Scan for the cell matching the given text and deliver its (x, y) coordinate at center. 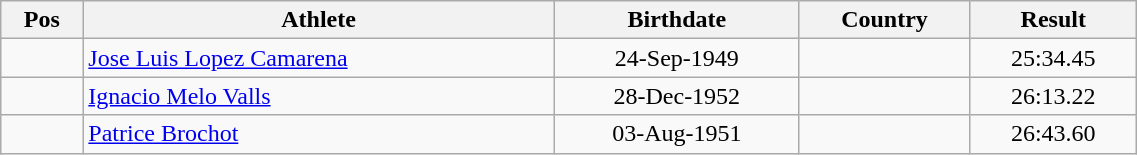
28-Dec-1952 (676, 96)
24-Sep-1949 (676, 58)
03-Aug-1951 (676, 134)
Jose Luis Lopez Camarena (319, 58)
Athlete (319, 20)
26:13.22 (1054, 96)
26:43.60 (1054, 134)
Pos (42, 20)
25:34.45 (1054, 58)
Country (884, 20)
Result (1054, 20)
Patrice Brochot (319, 134)
Birthdate (676, 20)
Ignacio Melo Valls (319, 96)
